Detect which cell encompasses the target text, then output its (X, Y) center coordinate. 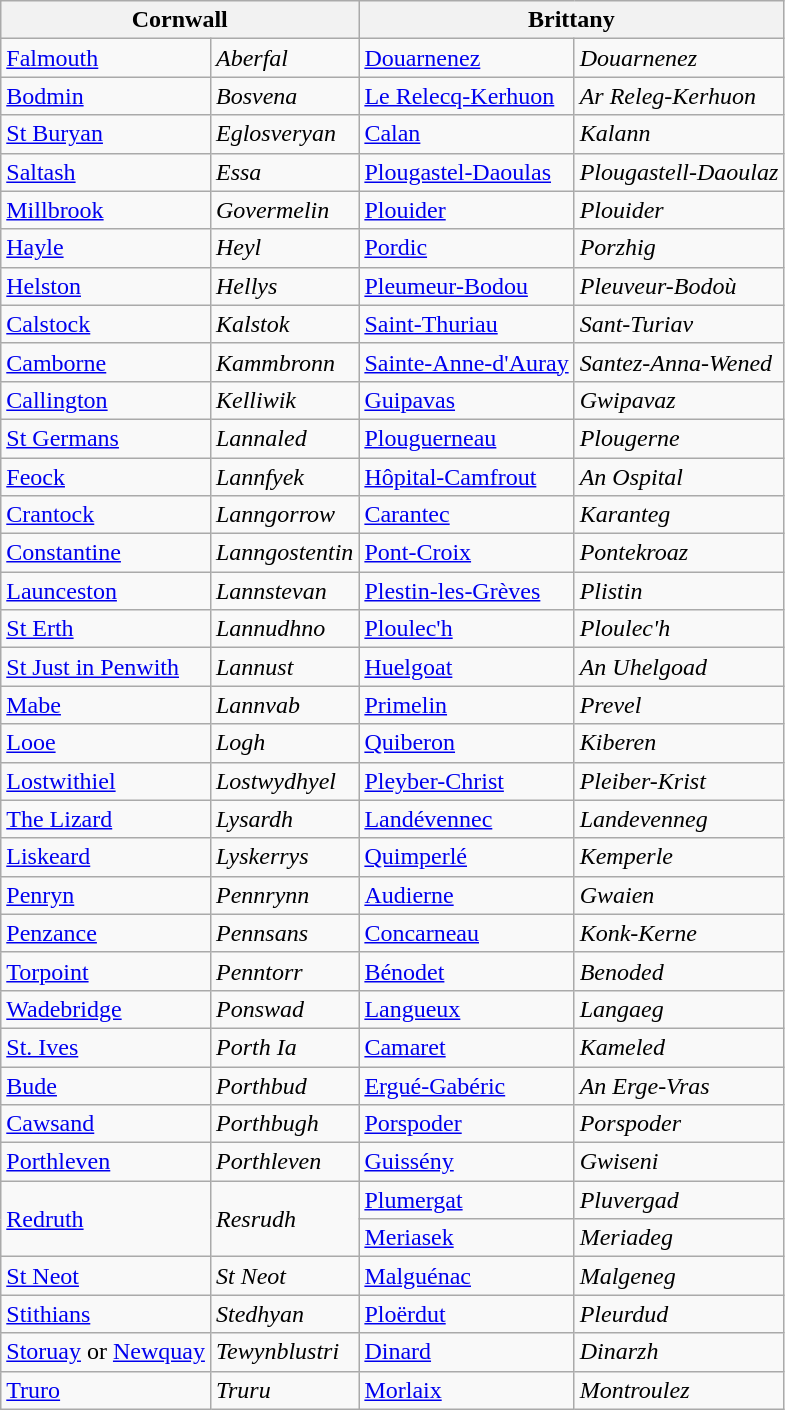
Constantine (106, 553)
Porzhig (679, 248)
Lostwithiel (106, 781)
Sant-Turiav (679, 324)
St Germans (106, 438)
St Buryan (106, 134)
Mabe (106, 705)
Govermelin (284, 210)
Bosvena (284, 96)
Falmouth (106, 58)
Landevenneg (679, 819)
Quimperlé (466, 857)
Launceston (106, 591)
Dinard (466, 1352)
Ar Releg-Kerhuon (679, 96)
Guissény (466, 1162)
Kalstok (284, 324)
Santez-Anna-Wened (679, 362)
Lostwydhyel (284, 781)
Truro (106, 1390)
Sainte-Anne-d'Auray (466, 362)
Heyl (284, 248)
Penryn (106, 895)
Truru (284, 1390)
Lannstevan (284, 591)
Meriadeg (679, 1238)
Landévennec (466, 819)
Kammbronn (284, 362)
Konk-Kerne (679, 933)
Essa (284, 172)
Bénodet (466, 971)
Gwaien (679, 895)
Lyskerrys (284, 857)
Lannaled (284, 438)
Dinarzh (679, 1352)
Stedhyan (284, 1314)
Liskeard (106, 857)
Lanngostentin (284, 553)
Concarneau (466, 933)
St Just in Penwith (106, 667)
Kameled (679, 1047)
An Ospital (679, 477)
Ploërdut (466, 1314)
Lannvab (284, 705)
Pluvergad (679, 1200)
Callington (106, 400)
Camaret (466, 1047)
Cornwall (180, 20)
Morlaix (466, 1390)
Plestin-les-Grèves (466, 591)
Kelliwik (284, 400)
Carantec (466, 515)
Calan (466, 134)
Gwipavaz (679, 400)
Pleuveur-Bodoù (679, 286)
Feock (106, 477)
Torpoint (106, 971)
Audierne (466, 895)
Ergué-Gabéric (466, 1085)
Pleyber-Christ (466, 781)
Hellys (284, 286)
Millbrook (106, 210)
Lanngorrow (284, 515)
Prevel (679, 705)
Plistin (679, 591)
Looe (106, 743)
Crantock (106, 515)
Malguénac (466, 1276)
Lysardh (284, 819)
Karanteg (679, 515)
Pennsans (284, 933)
Pont-Croix (466, 553)
An Erge-Vras (679, 1085)
Calstock (106, 324)
Plouguerneau (466, 438)
Kalann (679, 134)
Pleiber-Krist (679, 781)
Ponswad (284, 1009)
Saint-Thuriau (466, 324)
Pordic (466, 248)
Porthbud (284, 1085)
An Uhelgoad (679, 667)
St. Ives (106, 1047)
Bude (106, 1085)
Cawsand (106, 1124)
Quiberon (466, 743)
Kiberen (679, 743)
Benoded (679, 971)
Guipavas (466, 400)
Storuay or Newquay (106, 1352)
Pontekroaz (679, 553)
Brittany (572, 20)
Aberfal (284, 58)
Plumergat (466, 1200)
Tewynblustri (284, 1352)
St Erth (106, 629)
Hayle (106, 248)
Porth Ia (284, 1047)
Redruth (106, 1219)
The Lizard (106, 819)
Wadebridge (106, 1009)
Helston (106, 286)
Plougerne (679, 438)
Gwiseni (679, 1162)
Malgeneg (679, 1276)
Montroulez (679, 1390)
Pleumeur-Bodou (466, 286)
Huelgoat (466, 667)
Logh (284, 743)
Porthbugh (284, 1124)
Resrudh (284, 1219)
Bodmin (106, 96)
Kemperle (679, 857)
Hôpital-Camfrout (466, 477)
Langueux (466, 1009)
Le Relecq-Kerhuon (466, 96)
Plougastel-Daoulas (466, 172)
Lannust (284, 667)
Penzance (106, 933)
Stithians (106, 1314)
Camborne (106, 362)
Lannudhno (284, 629)
Primelin (466, 705)
Meriasek (466, 1238)
Penntorr (284, 971)
Saltash (106, 172)
Lannfyek (284, 477)
Langaeg (679, 1009)
Plougastell-Daoulaz (679, 172)
Eglosveryan (284, 134)
Pennrynn (284, 895)
Pleurdud (679, 1314)
